Locate the cell with the specified text and output its (X, Y) center coordinate. 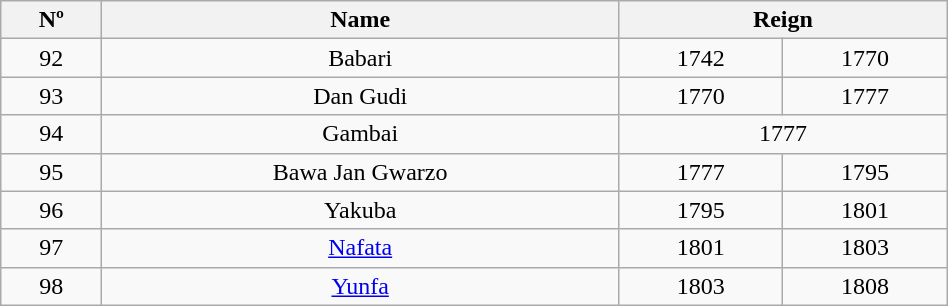
95 (52, 172)
Nº (52, 20)
94 (52, 134)
Bawa Jan Gwarzo (360, 172)
1808 (865, 286)
Reign (784, 20)
96 (52, 210)
1742 (701, 58)
Nafata (360, 248)
Yakuba (360, 210)
Babari (360, 58)
Yunfa (360, 286)
Name (360, 20)
Dan Gudi (360, 96)
97 (52, 248)
Gambai (360, 134)
92 (52, 58)
93 (52, 96)
98 (52, 286)
